Determine the [X, Y] coordinate at the center of the cell enclosing the given text.  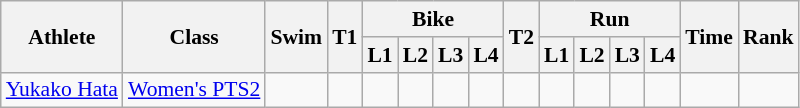
Athlete [62, 36]
Rank [768, 36]
Run [610, 19]
Bike [432, 19]
Swim [296, 36]
Class [194, 36]
Time [709, 36]
Yukako Hata [62, 90]
T1 [344, 36]
T2 [522, 36]
Women's PTS2 [194, 90]
